Search for the cell housing the specified text and yield its (X, Y) center coordinate. 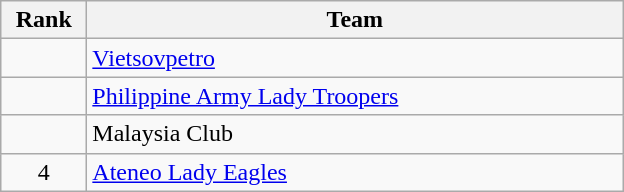
Philippine Army Lady Troopers (355, 96)
Rank (44, 20)
Ateneo Lady Eagles (355, 172)
Malaysia Club (355, 134)
Team (355, 20)
Vietsovpetro (355, 58)
4 (44, 172)
